Search for the cell housing the specified text and yield its [x, y] center coordinate. 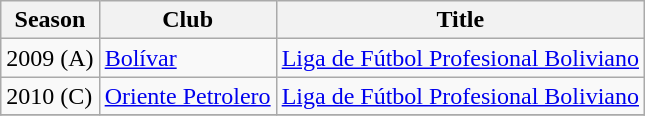
2010 (C) [50, 96]
Title [460, 20]
Season [50, 20]
2009 (A) [50, 58]
Club [188, 20]
Bolívar [188, 58]
Oriente Petrolero [188, 96]
